Find where the given text appears and provide that cell's center as (x, y) coordinate. 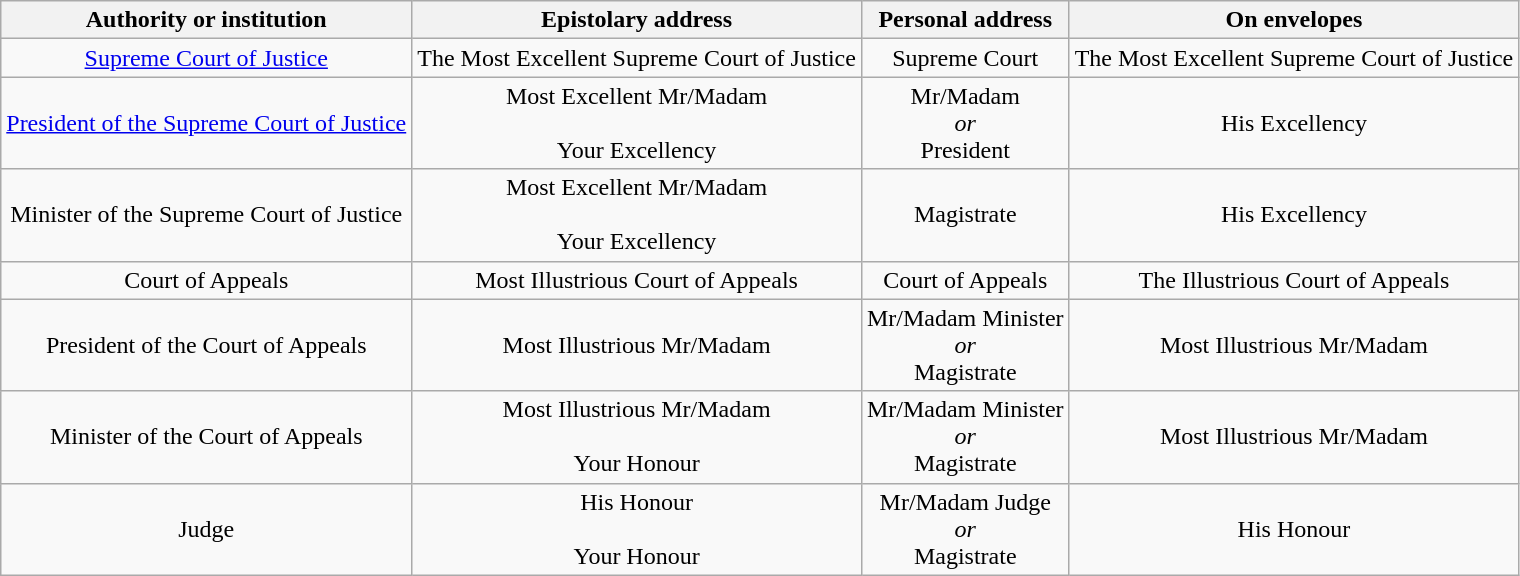
President of the Supreme Court of Justice (206, 123)
The Illustrious Court of Appeals (1294, 280)
Minister of the Supreme Court of Justice (206, 215)
Supreme Court (965, 58)
Epistolary address (637, 20)
His Honour (1294, 529)
Personal address (965, 20)
Authority or institution (206, 20)
Most Illustrious Mr/MadamYour Honour (637, 437)
President of the Court of Appeals (206, 345)
On envelopes (1294, 20)
Minister of the Court of Appeals (206, 437)
Magistrate (965, 215)
Judge (206, 529)
Most Illustrious Court of Appeals (637, 280)
Supreme Court of Justice (206, 58)
His HonourYour Honour (637, 529)
Mr/MadamorPresident (965, 123)
Mr/Madam JudgeorMagistrate (965, 529)
